Extract the [X, Y] coordinate from the center of the cell holding the provided text.  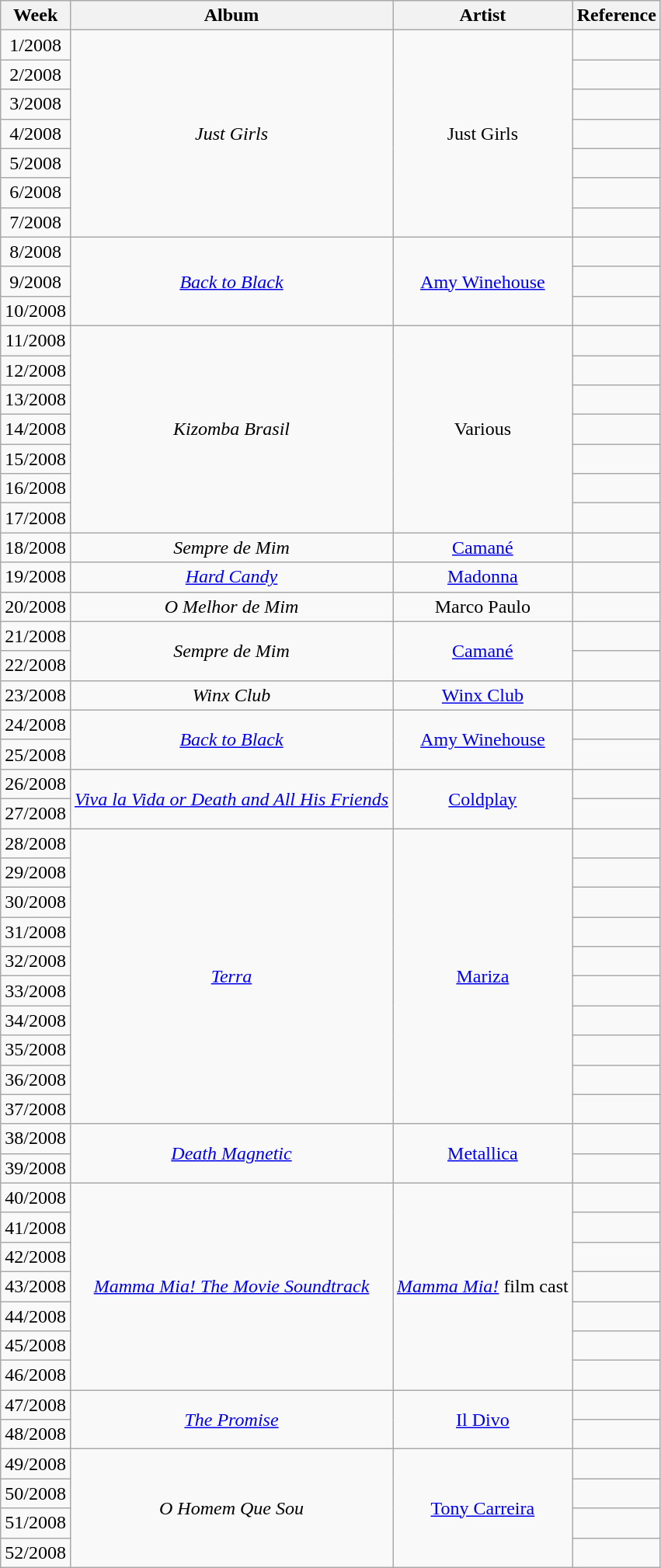
Marco Paulo [483, 607]
Various [483, 429]
2/2008 [36, 75]
Reference [617, 16]
32/2008 [36, 961]
10/2008 [36, 311]
3/2008 [36, 104]
12/2008 [36, 370]
Artist [483, 16]
34/2008 [36, 1020]
20/2008 [36, 607]
46/2008 [36, 1375]
31/2008 [36, 932]
41/2008 [36, 1227]
50/2008 [36, 1493]
17/2008 [36, 518]
4/2008 [36, 134]
Kizomba Brasil [231, 429]
16/2008 [36, 488]
28/2008 [36, 843]
Coldplay [483, 798]
51/2008 [36, 1523]
38/2008 [36, 1139]
14/2008 [36, 429]
37/2008 [36, 1109]
24/2008 [36, 725]
Hard Candy [231, 577]
Week [36, 16]
9/2008 [36, 281]
Album [231, 16]
Mamma Mia! film cast [483, 1286]
25/2008 [36, 754]
52/2008 [36, 1552]
Viva la Vida or Death and All His Friends [231, 798]
Mamma Mia! The Movie Soundtrack [231, 1286]
42/2008 [36, 1257]
40/2008 [36, 1198]
13/2008 [36, 400]
Terra [231, 975]
O Melhor de Mim [231, 607]
45/2008 [36, 1346]
11/2008 [36, 340]
35/2008 [36, 1050]
49/2008 [36, 1464]
29/2008 [36, 873]
43/2008 [36, 1286]
Il Divo [483, 1420]
The Promise [231, 1420]
47/2008 [36, 1405]
19/2008 [36, 577]
27/2008 [36, 813]
48/2008 [36, 1434]
Madonna [483, 577]
6/2008 [36, 193]
22/2008 [36, 666]
33/2008 [36, 991]
39/2008 [36, 1168]
5/2008 [36, 163]
44/2008 [36, 1316]
21/2008 [36, 636]
36/2008 [36, 1080]
1/2008 [36, 45]
26/2008 [36, 784]
Tony Carreira [483, 1508]
O Homem Que Sou [231, 1508]
Mariza [483, 975]
8/2008 [36, 252]
18/2008 [36, 548]
Metallica [483, 1153]
15/2008 [36, 459]
7/2008 [36, 222]
30/2008 [36, 902]
23/2008 [36, 695]
Death Magnetic [231, 1153]
